Scan for the cell matching the given text and deliver its (X, Y) coordinate at center. 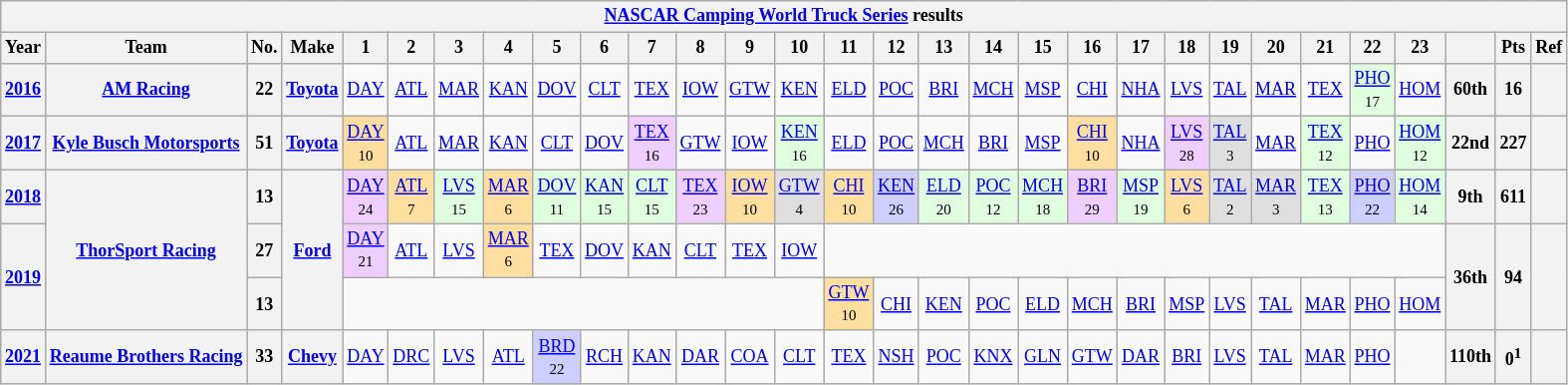
94 (1513, 277)
NASCAR Camping World Truck Series results (784, 16)
MSP19 (1141, 196)
DAY10 (366, 144)
Chevy (313, 357)
36th (1470, 277)
15 (1043, 48)
6 (605, 48)
HOM12 (1421, 144)
KAN15 (605, 196)
51 (265, 144)
RCH (605, 357)
CLT15 (652, 196)
20 (1276, 48)
23 (1421, 48)
Ref (1549, 48)
BRI29 (1092, 196)
611 (1513, 196)
10 (799, 48)
1 (366, 48)
Pts (1513, 48)
19 (1230, 48)
2021 (24, 357)
DAY24 (366, 196)
PHO17 (1373, 90)
DAY21 (366, 250)
ATL7 (411, 196)
TEX13 (1325, 196)
2018 (24, 196)
9 (750, 48)
NSH (897, 357)
Make (313, 48)
2017 (24, 144)
2019 (24, 277)
17 (1141, 48)
11 (849, 48)
AM Racing (145, 90)
ELD20 (943, 196)
LVS28 (1187, 144)
MCH18 (1043, 196)
KNX (993, 357)
33 (265, 357)
COA (750, 357)
227 (1513, 144)
KEN16 (799, 144)
POC12 (993, 196)
LVS6 (1187, 196)
2 (411, 48)
TEX23 (700, 196)
MAR3 (1276, 196)
GLN (1043, 357)
Ford (313, 249)
PHO22 (1373, 196)
Team (145, 48)
TAL3 (1230, 144)
18 (1187, 48)
110th (1470, 357)
3 (459, 48)
Reaume Brothers Racing (145, 357)
22nd (1470, 144)
KEN26 (897, 196)
5 (557, 48)
GTW4 (799, 196)
LVS15 (459, 196)
DOV11 (557, 196)
60th (1470, 90)
TAL2 (1230, 196)
14 (993, 48)
TEX12 (1325, 144)
27 (265, 250)
GTW10 (849, 304)
2016 (24, 90)
01 (1513, 357)
12 (897, 48)
DRC (411, 357)
7 (652, 48)
Year (24, 48)
21 (1325, 48)
No. (265, 48)
IOW10 (750, 196)
BRD22 (557, 357)
HOM14 (1421, 196)
8 (700, 48)
ThorSport Racing (145, 249)
Kyle Busch Motorsports (145, 144)
TEX16 (652, 144)
4 (508, 48)
9th (1470, 196)
